Output the (X, Y) coordinate of the center of the cell containing the given text.  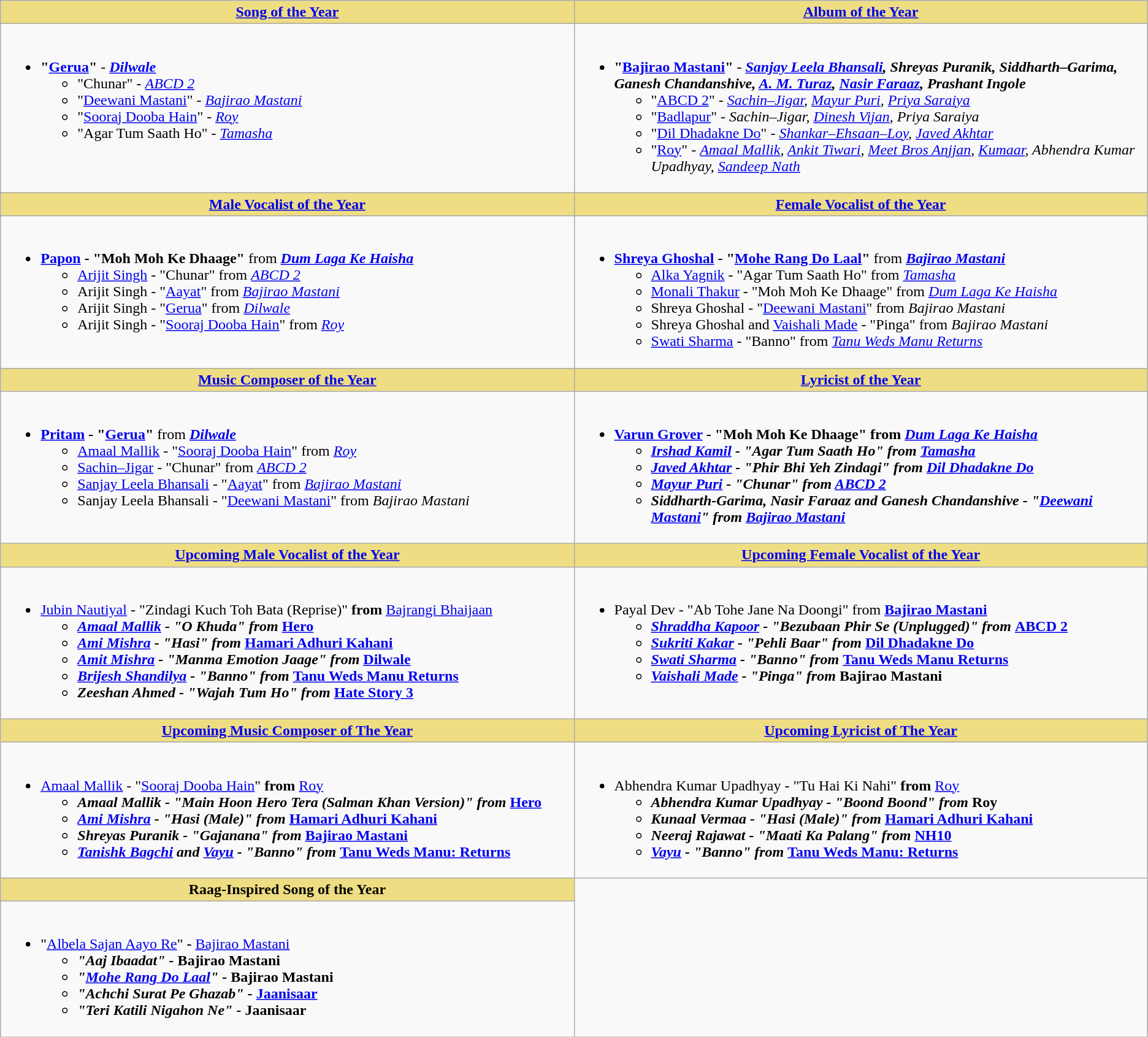
Song of the Year (287, 12)
Upcoming Lyricist of The Year (861, 730)
Lyricist of the Year (861, 380)
Upcoming Female Vocalist of the Year (861, 555)
Album of the Year (861, 12)
Upcoming Male Vocalist of the Year (287, 555)
Raag-Inspired Song of the Year (287, 889)
"Gerua" - Dilwale"Chunar" - ABCD 2"Deewani Mastani" - Bajirao Mastani"Sooraj Dooba Hain" - Roy"Agar Tum Saath Ho" - Tamasha (287, 108)
Female Vocalist of the Year (861, 204)
Male Vocalist of the Year (287, 204)
Music Composer of the Year (287, 380)
Upcoming Music Composer of The Year (287, 730)
